Search for the cell housing the specified text and yield its [x, y] center coordinate. 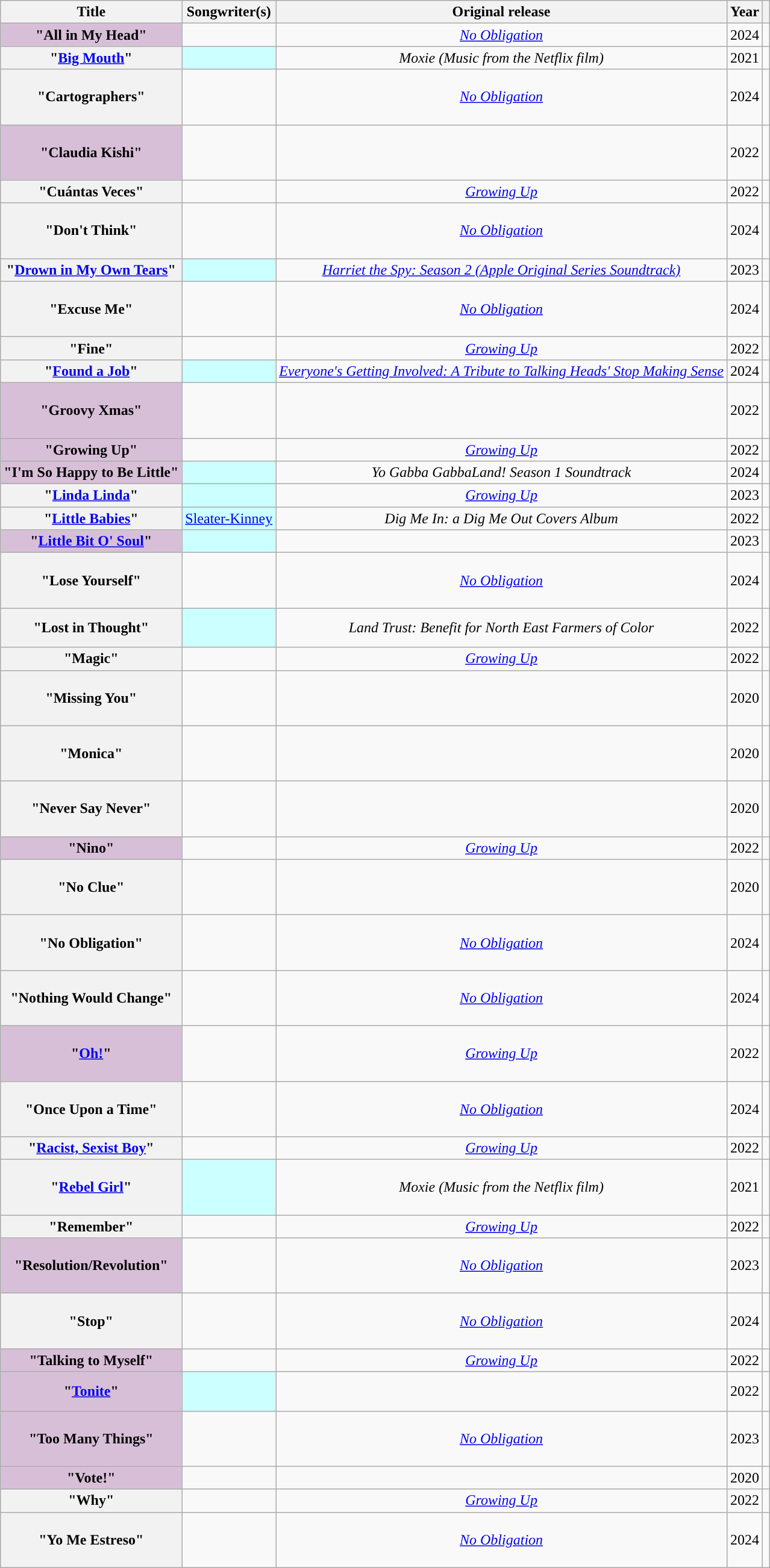
"Talking to Myself" [92, 1360]
"Resolution/Revolution" [92, 1266]
"Too Many Things" [92, 1439]
"Nino" [92, 848]
"Claudia Kishi" [92, 152]
Original release [501, 12]
"I'm So Happy to Be Little" [92, 473]
"Cartographers" [92, 97]
"Little Babies" [92, 518]
"Why" [92, 1501]
Title [92, 12]
Harriet the Spy: Season 2 (Apple Original Series Soundtrack) [501, 270]
"Big Mouth" [92, 58]
"No Obligation" [92, 942]
"Once Upon a Time" [92, 1109]
"Groovy Xmas" [92, 410]
"Nothing Would Change" [92, 998]
"Don't Think" [92, 231]
"Yo Me Estreso" [92, 1540]
"Tonite" [92, 1391]
"Remember" [92, 1227]
Land Trust: Benefit for North East Farmers of Color [501, 627]
"Lose Yourself" [92, 580]
"Growing Up" [92, 450]
"No Clue" [92, 887]
"Monica" [92, 753]
Dig Me In: a Dig Me Out Covers Album [501, 518]
Yo Gabba GabbaLand! Season 1 Soundtrack [501, 473]
"Linda Linda" [92, 496]
Sleater-Kinney [229, 518]
"Never Say Never" [92, 809]
Songwriter(s) [229, 12]
"Missing You" [92, 698]
"Stop" [92, 1321]
"Found a Job" [92, 371]
"Fine" [92, 348]
"Drown in My Own Tears" [92, 270]
"Little Bit O' Soul" [92, 541]
"Magic" [92, 659]
"All in My Head" [92, 35]
"Oh!" [92, 1053]
Everyone's Getting Involved: A Tribute to Talking Heads' Stop Making Sense [501, 371]
"Racist, Sexist Boy" [92, 1148]
"Cuántas Veces" [92, 191]
"Rebel Girl" [92, 1187]
"Vote!" [92, 1478]
"Excuse Me" [92, 309]
Year [745, 12]
"Lost in Thought" [92, 627]
